Return the [X, Y] coordinate for the center point of the cell that contains the specified text.  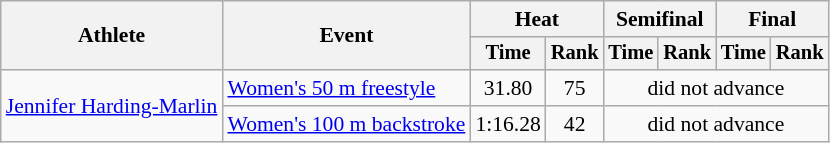
75 [575, 88]
Heat [536, 19]
1:16.28 [508, 124]
Jennifer Harding-Marlin [112, 106]
Final [772, 19]
42 [575, 124]
Athlete [112, 36]
Semifinal [659, 19]
31.80 [508, 88]
Women's 100 m backstroke [346, 124]
Women's 50 m freestyle [346, 88]
Event [346, 36]
